Provide the [X, Y] coordinate of the cell's center where the given text is located.  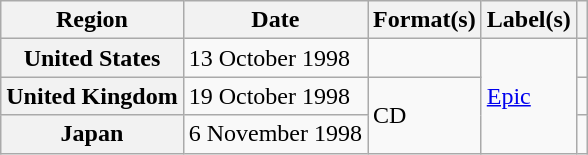
Label(s) [528, 20]
United Kingdom [92, 96]
Japan [92, 134]
Date [275, 20]
Format(s) [425, 20]
Region [92, 20]
13 October 1998 [275, 58]
6 November 1998 [275, 134]
Epic [528, 96]
United States [92, 58]
19 October 1998 [275, 96]
CD [425, 115]
